Return the [X, Y] coordinate for the center point of the cell that contains the specified text.  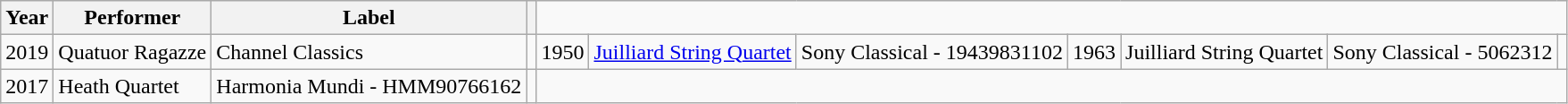
Label [369, 18]
Year [27, 18]
Sony Classical - 19439831102 [932, 52]
2019 [27, 52]
Channel Classics [369, 52]
2017 [27, 86]
Quatuor Ragazze [132, 52]
1963 [1094, 52]
Sony Classical - 5062312 [1442, 52]
1950 [562, 52]
Performer [132, 18]
Harmonia Mundi - HMM90766162 [369, 86]
Heath Quartet [132, 86]
